Provide the [X, Y] coordinate of the cell's center where the given text is located.  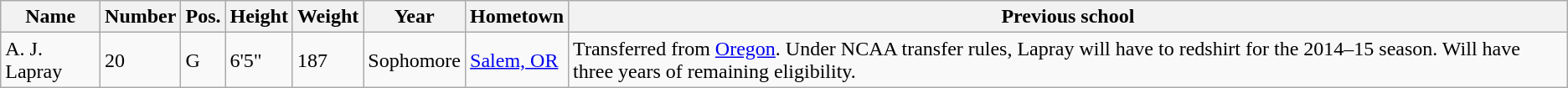
Sophomore [415, 60]
Year [415, 17]
Name [50, 17]
Salem, OR [518, 60]
20 [141, 60]
6'5" [259, 60]
Number [141, 17]
A. J. Lapray [50, 60]
G [203, 60]
Pos. [203, 17]
Hometown [518, 17]
Weight [328, 17]
Previous school [1069, 17]
187 [328, 60]
Height [259, 17]
